Search for the cell housing the specified text and yield its [x, y] center coordinate. 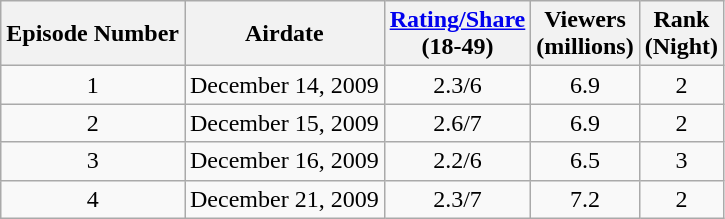
1 [93, 85]
Viewers(millions) [585, 34]
December 15, 2009 [284, 123]
December 16, 2009 [284, 161]
2.3/6 [458, 85]
2.6/7 [458, 123]
7.2 [585, 199]
Rank(Night) [681, 34]
Airdate [284, 34]
Episode Number [93, 34]
4 [93, 199]
2.2/6 [458, 161]
December 21, 2009 [284, 199]
6.5 [585, 161]
Rating/Share(18-49) [458, 34]
2.3/7 [458, 199]
December 14, 2009 [284, 85]
